Find where the given text appears and provide that cell's center as (x, y) coordinate. 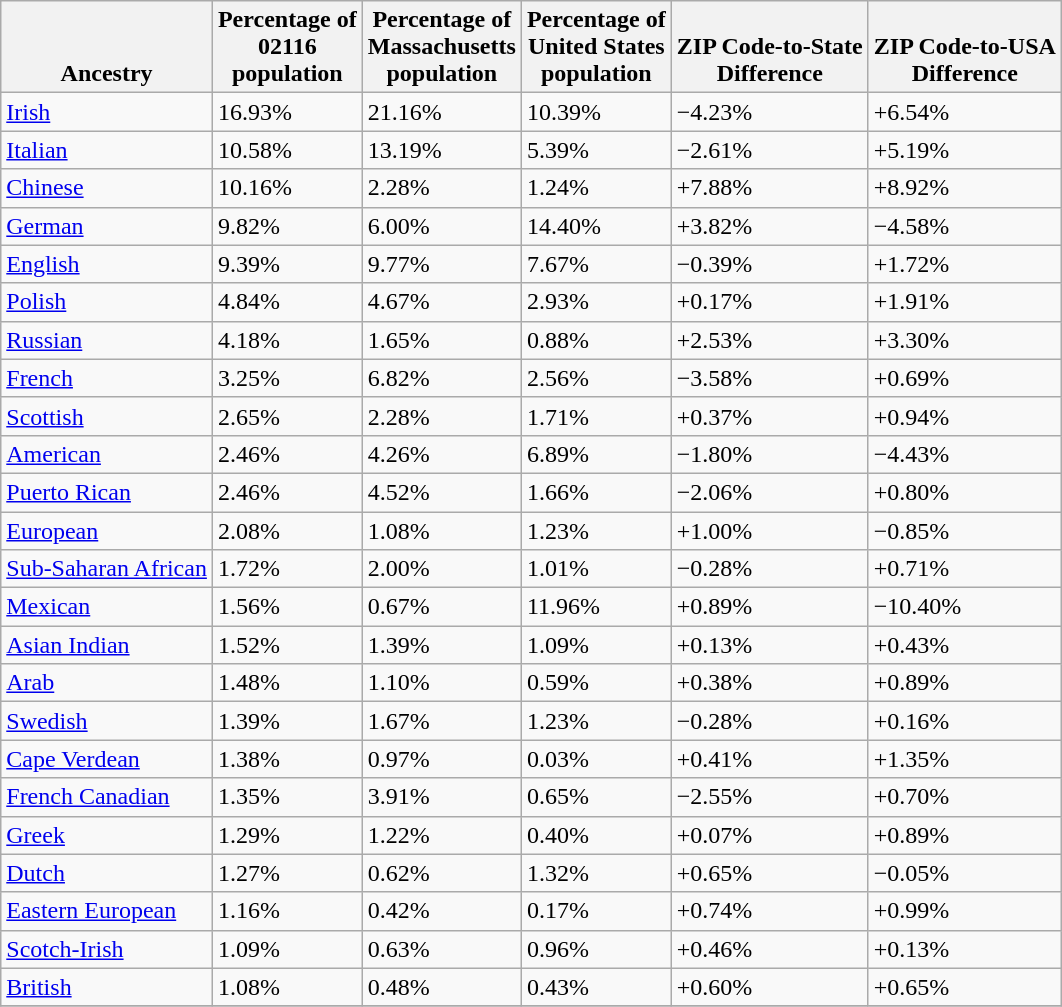
Polish (107, 302)
2.08% (287, 531)
−1.80% (770, 454)
+0.41% (770, 759)
Swedish (107, 721)
Ancestry (107, 47)
Percentage ofUnited Statespopulation (596, 47)
1.56% (287, 607)
9.82% (287, 226)
−10.40% (964, 607)
−2.06% (770, 492)
9.39% (287, 264)
Italian (107, 150)
2.00% (442, 569)
+0.07% (770, 835)
10.16% (287, 188)
+2.53% (770, 340)
4.67% (442, 302)
+0.60% (770, 987)
1.52% (287, 645)
1.65% (442, 340)
+0.38% (770, 683)
Irish (107, 112)
Greek (107, 835)
4.26% (442, 454)
−0.39% (770, 264)
American (107, 454)
0.67% (442, 607)
+1.35% (964, 759)
1.48% (287, 683)
1.67% (442, 721)
6.00% (442, 226)
Arab (107, 683)
Percentage of02116population (287, 47)
Chinese (107, 188)
+0.43% (964, 645)
1.72% (287, 569)
1.35% (287, 797)
1.71% (596, 416)
+0.74% (770, 911)
Cape Verdean (107, 759)
−4.43% (964, 454)
6.89% (596, 454)
1.10% (442, 683)
1.16% (287, 911)
−4.58% (964, 226)
+0.17% (770, 302)
Dutch (107, 873)
2.65% (287, 416)
Mexican (107, 607)
0.97% (442, 759)
3.25% (287, 378)
9.77% (442, 264)
2.93% (596, 302)
+0.70% (964, 797)
−3.58% (770, 378)
Eastern European (107, 911)
European (107, 531)
0.48% (442, 987)
+1.72% (964, 264)
6.82% (442, 378)
0.65% (596, 797)
2.56% (596, 378)
+6.54% (964, 112)
4.52% (442, 492)
4.84% (287, 302)
0.03% (596, 759)
0.96% (596, 949)
Russian (107, 340)
ZIP Code-to-StateDifference (770, 47)
+5.19% (964, 150)
7.67% (596, 264)
14.40% (596, 226)
Scottish (107, 416)
1.24% (596, 188)
+0.71% (964, 569)
1.01% (596, 569)
−2.55% (770, 797)
British (107, 987)
+0.80% (964, 492)
Sub-Saharan African (107, 569)
0.88% (596, 340)
10.58% (287, 150)
+0.69% (964, 378)
1.29% (287, 835)
11.96% (596, 607)
+1.00% (770, 531)
1.66% (596, 492)
5.39% (596, 150)
+0.99% (964, 911)
1.27% (287, 873)
10.39% (596, 112)
1.22% (442, 835)
Asian Indian (107, 645)
−0.05% (964, 873)
+0.94% (964, 416)
+0.16% (964, 721)
−2.61% (770, 150)
4.18% (287, 340)
0.17% (596, 911)
1.38% (287, 759)
0.42% (442, 911)
+0.37% (770, 416)
French Canadian (107, 797)
German (107, 226)
Scotch-Irish (107, 949)
English (107, 264)
+7.88% (770, 188)
Puerto Rican (107, 492)
16.93% (287, 112)
+0.46% (770, 949)
0.62% (442, 873)
21.16% (442, 112)
+8.92% (964, 188)
13.19% (442, 150)
−4.23% (770, 112)
0.63% (442, 949)
+3.30% (964, 340)
ZIP Code-to-USADifference (964, 47)
0.40% (596, 835)
0.43% (596, 987)
1.32% (596, 873)
3.91% (442, 797)
0.59% (596, 683)
Percentage ofMassachusettspopulation (442, 47)
French (107, 378)
−0.85% (964, 531)
+1.91% (964, 302)
+3.82% (770, 226)
